Determine the [x, y] coordinate at the center of the cell enclosing the given text.  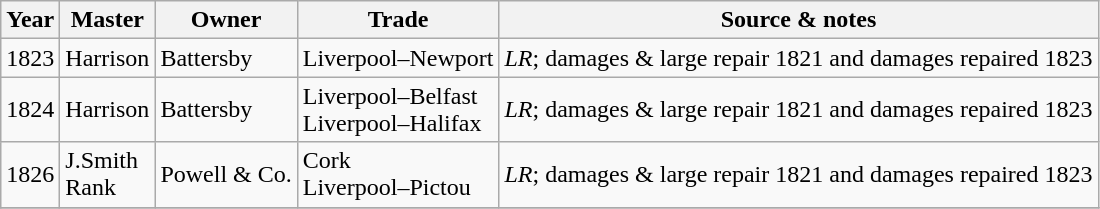
Trade [398, 20]
1826 [30, 174]
1824 [30, 110]
CorkLiverpool–Pictou [398, 174]
Master [108, 20]
J.SmithRank [108, 174]
Liverpool–Newport [398, 58]
Powell & Co. [226, 174]
1823 [30, 58]
Source & notes [798, 20]
Liverpool–BelfastLiverpool–Halifax [398, 110]
Owner [226, 20]
Year [30, 20]
